Capture the cell that displays the provided text and extract its (x, y) central coordinate. 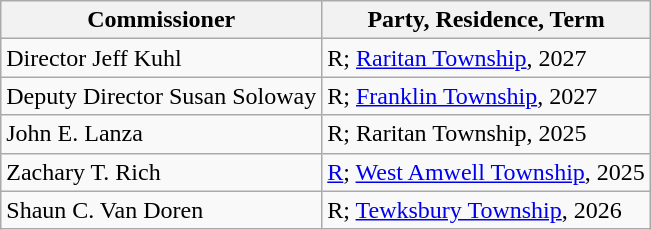
Commissioner (162, 20)
R; West Amwell Township, 2025 (486, 172)
John E. Lanza (162, 134)
Zachary T. Rich (162, 172)
R; Raritan Township, 2027 (486, 58)
Deputy Director Susan Soloway (162, 96)
Party, Residence, Term (486, 20)
Shaun C. Van Doren (162, 210)
R; Tewksbury Township, 2026 (486, 210)
R; Raritan Township, 2025 (486, 134)
R; Franklin Township, 2027 (486, 96)
Director Jeff Kuhl (162, 58)
